Scan for the cell matching the given text and deliver its (X, Y) coordinate at center. 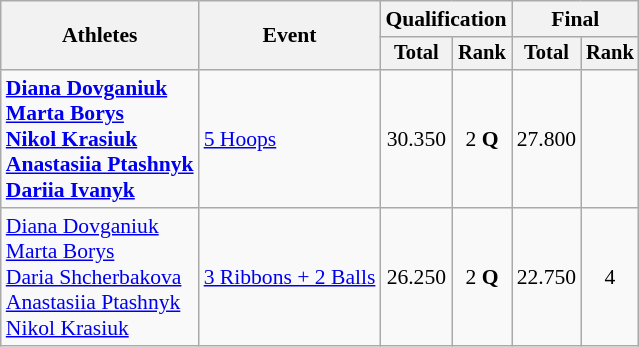
Diana DovganiukMarta BorysNikol KrasiukAnastasiia PtashnykDariia Ivanyk (100, 139)
4 (610, 277)
Diana DovganiukMarta BorysDaria ShcherbakovaAnastasiia PtashnykNikol Krasiuk (100, 277)
Final (576, 19)
3 Ribbons + 2 Balls (290, 277)
5 Hoops (290, 139)
27.800 (546, 139)
26.250 (416, 277)
Qualification (446, 19)
30.350 (416, 139)
Event (290, 36)
22.750 (546, 277)
Athletes (100, 36)
